Extract the (x, y) coordinate from the center of the cell holding the provided text.  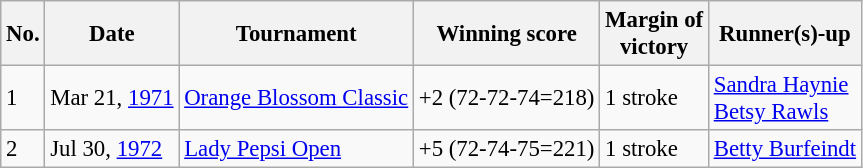
1 (23, 98)
Date (112, 34)
Margin ofvictory (654, 34)
Orange Blossom Classic (296, 98)
+2 (72-72-74=218) (506, 98)
No. (23, 34)
Tournament (296, 34)
Runner(s)-up (784, 34)
Sandra Haynie Betsy Rawls (784, 98)
Lady Pepsi Open (296, 149)
+5 (72-74-75=221) (506, 149)
Jul 30, 1972 (112, 149)
Mar 21, 1971 (112, 98)
Betty Burfeindt (784, 149)
Winning score (506, 34)
2 (23, 149)
